Detect which cell encompasses the target text, then output its [X, Y] center coordinate. 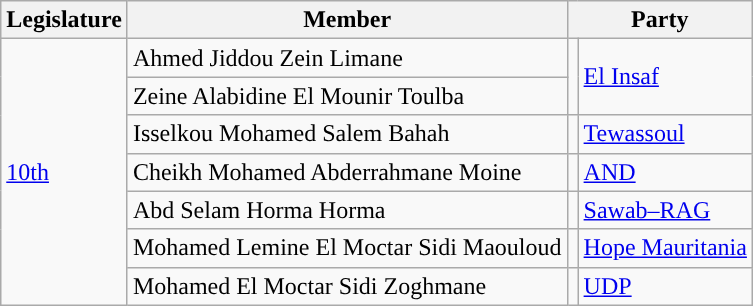
Tewassoul [665, 134]
Hope Mauritania [665, 248]
Mohamed El Moctar Sidi Zoghmane [347, 286]
Party [660, 20]
Ahmed Jiddou Zein Limane [347, 58]
Member [347, 20]
Legislature [64, 20]
Cheikh Mohamed Abderrahmane Moine [347, 172]
10th [64, 172]
UDP [665, 286]
El Insaf [665, 77]
Sawab–RAG [665, 210]
AND [665, 172]
Abd Selam Horma Horma [347, 210]
Isselkou Mohamed Salem Bahah [347, 134]
Zeine Alabidine El Mounir Toulba [347, 96]
Mohamed Lemine El Moctar Sidi Maouloud [347, 248]
